Return (x, y) of the center of cell containing provided text 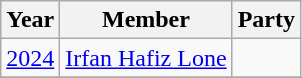
2024 (30, 58)
Party (266, 20)
Irfan Hafiz Lone (146, 58)
Member (146, 20)
Year (30, 20)
